Detect which cell encompasses the target text, then output its [x, y] center coordinate. 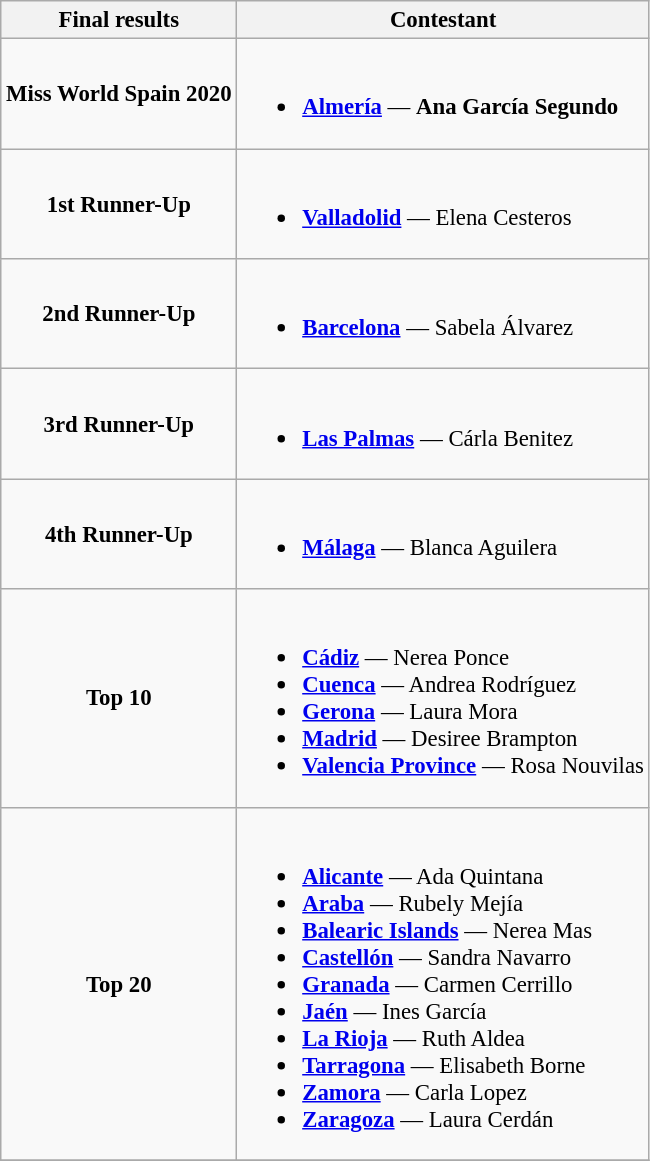
3rd Runner-Up [119, 424]
1st Runner-Up [119, 204]
Final results [119, 20]
Málaga — Blanca Aguilera [443, 534]
4th Runner-Up [119, 534]
2nd Runner-Up [119, 314]
Las Palmas — Cárla Benitez [443, 424]
Miss World Spain 2020 [119, 94]
Top 20 [119, 984]
Top 10 [119, 698]
Contestant [443, 20]
Valladolid — Elena Cesteros [443, 204]
Almería — Ana García Segundo [443, 94]
Cádiz — Nerea Ponce Cuenca — Andrea Rodríguez Gerona — Laura Mora Madrid — Desiree Brampton Valencia Province — Rosa Nouvilas [443, 698]
Barcelona — Sabela Álvarez [443, 314]
